Search for the cell housing the specified text and yield its [x, y] center coordinate. 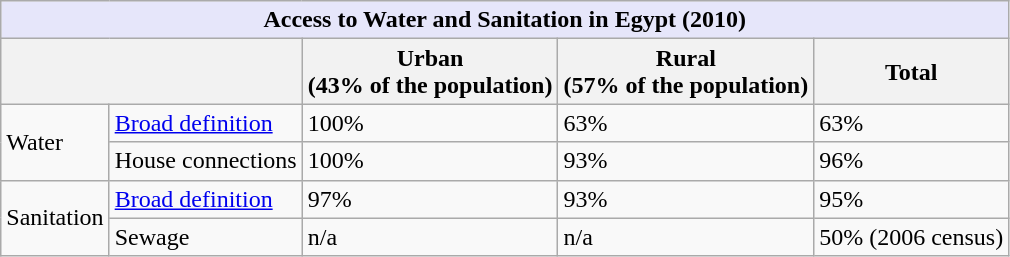
97% [430, 199]
95% [912, 199]
House connections [206, 161]
Sanitation [55, 218]
Sewage [206, 237]
Rural(57% of the population) [686, 72]
Urban(43% of the population) [430, 72]
Access to Water and Sanitation in Egypt (2010) [505, 20]
Total [912, 72]
Water [55, 142]
50% (2006 census) [912, 237]
96% [912, 161]
